Return [X, Y] of the center of cell containing provided text 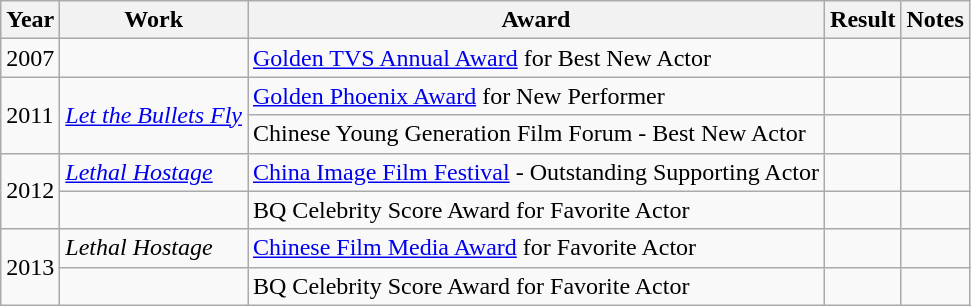
Chinese Film Media Award for Favorite Actor [536, 248]
Year [30, 20]
Golden Phoenix Award for New Performer [536, 96]
Award [536, 20]
Chinese Young Generation Film Forum - Best New Actor [536, 134]
Let the Bullets Fly [154, 115]
2011 [30, 115]
2013 [30, 267]
Result [863, 20]
2007 [30, 58]
Golden TVS Annual Award for Best New Actor [536, 58]
Work [154, 20]
China Image Film Festival - Outstanding Supporting Actor [536, 172]
Notes [935, 20]
2012 [30, 191]
